Extract the [X, Y] coordinate from the center of the cell holding the provided text.  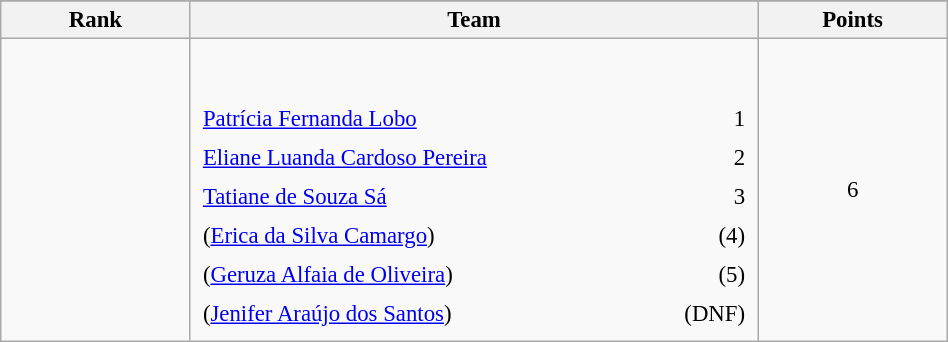
Patrícia Fernanda Lobo [420, 119]
(5) [697, 275]
Tatiane de Souza Sá [420, 197]
Points [852, 20]
(Erica da Silva Camargo) [420, 236]
(4) [697, 236]
6 [852, 190]
(Geruza Alfaia de Oliveira) [420, 275]
Team [474, 20]
3 [697, 197]
Rank [96, 20]
(Jenifer Araújo dos Santos) [420, 314]
Eliane Luanda Cardoso Pereira [420, 158]
2 [697, 158]
1 [697, 119]
(DNF) [697, 314]
